Scan for the cell matching the given text and deliver its (x, y) coordinate at center. 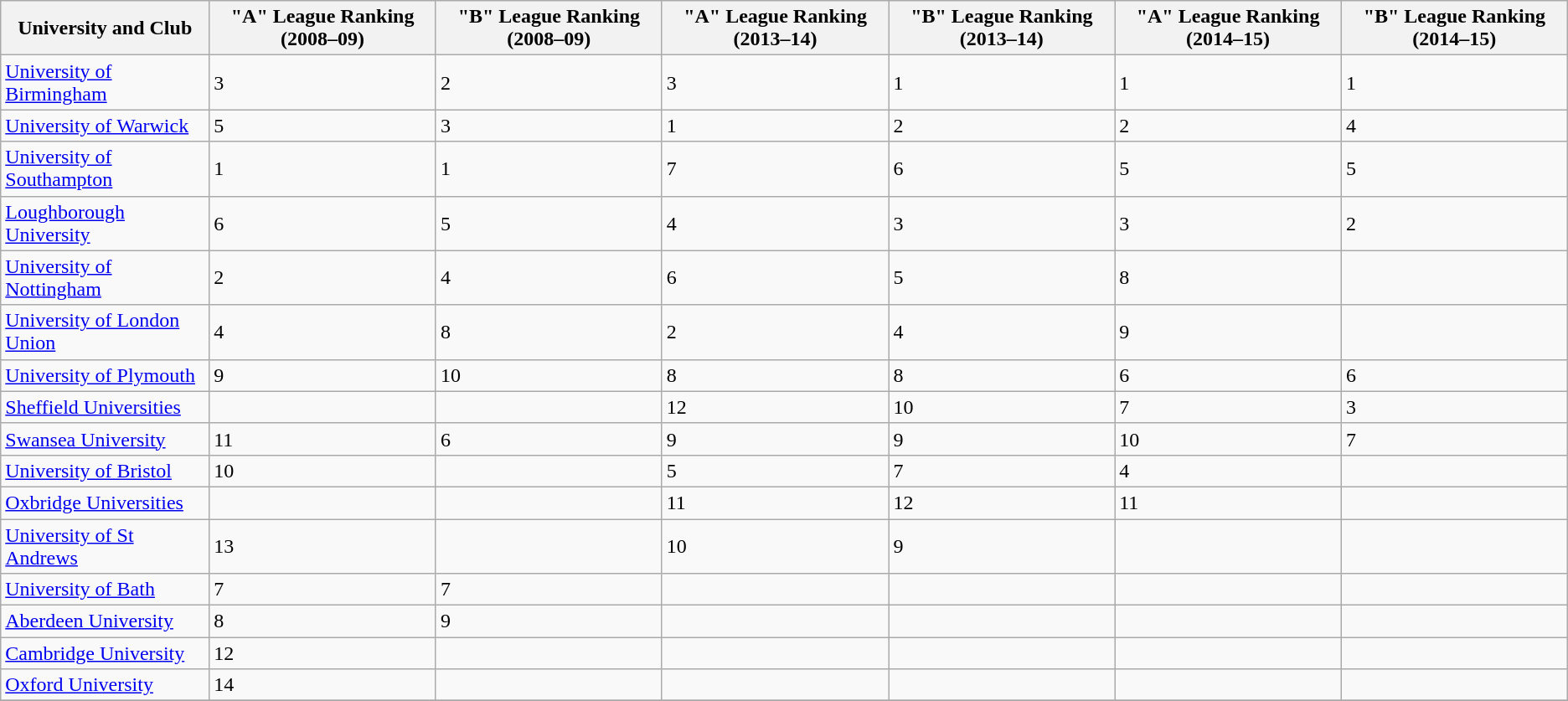
Swansea University (106, 439)
Cambridge University (106, 653)
Aberdeen University (106, 621)
University of Bath (106, 590)
"B" League Ranking (2008–09) (549, 28)
"A" League Ranking (2008–09) (323, 28)
Oxbridge Universities (106, 503)
Oxford University (106, 685)
University and Club (106, 28)
University of Warwick (106, 126)
14 (323, 685)
University of Nottingham (106, 278)
University of Southampton (106, 169)
University of St Andrews (106, 546)
Loughborough University (106, 223)
University of London Union (106, 332)
University of Bristol (106, 471)
"A" League Ranking (2014–15) (1228, 28)
Sheffield Universities (106, 407)
University of Plymouth (106, 375)
13 (323, 546)
"B" League Ranking (2013–14) (1002, 28)
"B" League Ranking (2014–15) (1454, 28)
University of Birmingham (106, 82)
"A" League Ranking (2013–14) (776, 28)
